Search for the cell housing the specified text and yield its [X, Y] center coordinate. 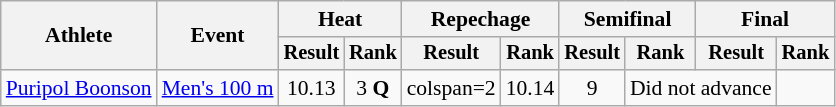
Did not advance [701, 88]
9 [592, 88]
10.14 [530, 88]
Athlete [79, 36]
Heat [340, 19]
Men's 100 m [218, 88]
3 Q [373, 88]
10.13 [312, 88]
Final [765, 19]
Semifinal [627, 19]
Repechage [481, 19]
colspan=2 [452, 88]
Puripol Boonson [79, 88]
Event [218, 36]
